Output the [x, y] coordinate of the center of the cell containing the given text.  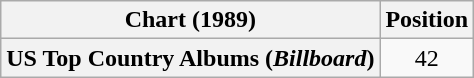
42 [427, 58]
Chart (1989) [190, 20]
Position [427, 20]
US Top Country Albums (Billboard) [190, 58]
